For the text-containing cell, return its midpoint in (x, y) coordinate format. 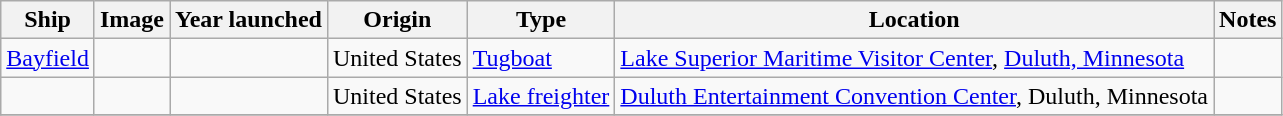
Lake freighter (541, 96)
Year launched (249, 20)
Tugboat (541, 58)
Image (132, 20)
Bayfield (48, 58)
Duluth Entertainment Convention Center, Duluth, Minnesota (914, 96)
Origin (397, 20)
Notes (1248, 20)
Location (914, 20)
Lake Superior Maritime Visitor Center, Duluth, Minnesota (914, 58)
Ship (48, 20)
Type (541, 20)
